Return the (x, y) coordinate for the center point of the cell that contains the specified text.  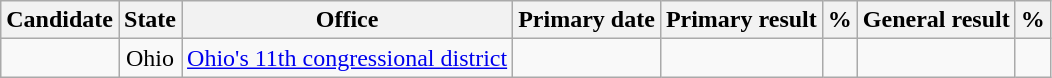
General result (936, 20)
Ohio (150, 58)
State (150, 20)
Ohio's 11th congressional district (348, 58)
Primary date (587, 20)
Candidate (60, 20)
Office (348, 20)
Primary result (741, 20)
